Search for the cell housing the specified text and yield its [X, Y] center coordinate. 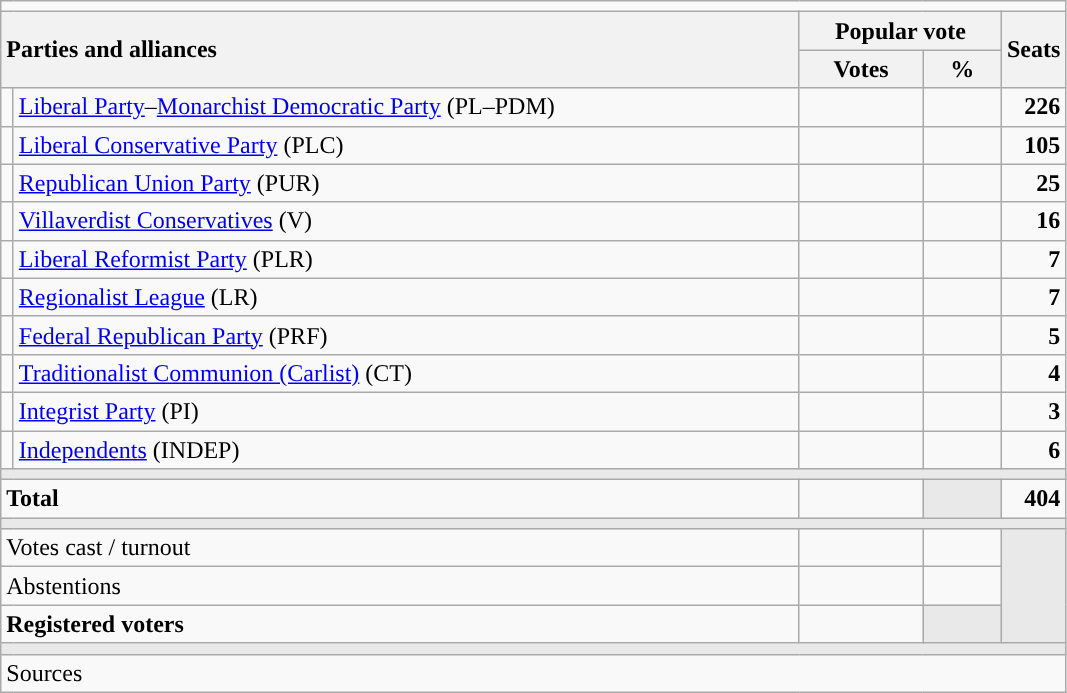
3 [1033, 411]
Independents (INDEP) [406, 449]
Liberal Party–Monarchist Democratic Party (PL–PDM) [406, 107]
Votes cast / turnout [400, 548]
Sources [534, 673]
4 [1033, 373]
Liberal Reformist Party (PLR) [406, 259]
Seats [1033, 50]
Regionalist League (LR) [406, 297]
Abstentions [400, 586]
105 [1033, 145]
Integrist Party (PI) [406, 411]
Republican Union Party (PUR) [406, 183]
Villaverdist Conservatives (V) [406, 221]
25 [1033, 183]
5 [1033, 335]
Parties and alliances [400, 50]
Registered voters [400, 624]
Votes [861, 69]
Total [400, 499]
Traditionalist Communion (Carlist) (CT) [406, 373]
Popular vote [900, 31]
16 [1033, 221]
404 [1033, 499]
6 [1033, 449]
Federal Republican Party (PRF) [406, 335]
226 [1033, 107]
Liberal Conservative Party (PLC) [406, 145]
% [962, 69]
